Find where the given text appears and provide that cell's center as [X, Y] coordinate. 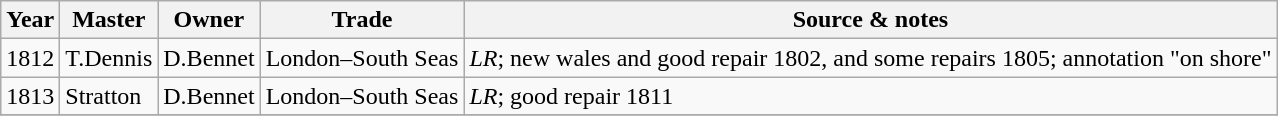
LR; good repair 1811 [870, 96]
1813 [30, 96]
1812 [30, 58]
T.Dennis [109, 58]
Source & notes [870, 20]
Stratton [109, 96]
Year [30, 20]
Trade [362, 20]
Owner [209, 20]
LR; new wales and good repair 1802, and some repairs 1805; annotation "on shore" [870, 58]
Master [109, 20]
